Detect which cell encompasses the target text, then output its [x, y] center coordinate. 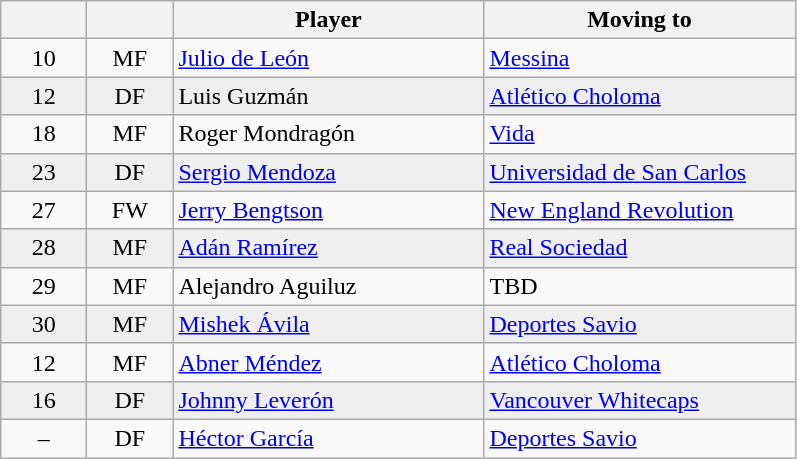
29 [44, 286]
Sergio Mendoza [328, 172]
Moving to [640, 20]
Player [328, 20]
Julio de León [328, 58]
Abner Méndez [328, 362]
27 [44, 210]
Adán Ramírez [328, 248]
28 [44, 248]
10 [44, 58]
16 [44, 400]
– [44, 438]
Roger Mondragón [328, 134]
23 [44, 172]
Mishek Ávila [328, 324]
New England Revolution [640, 210]
Universidad de San Carlos [640, 172]
Vancouver Whitecaps [640, 400]
Messina [640, 58]
Johnny Leverón [328, 400]
FW [130, 210]
Jerry Bengtson [328, 210]
Alejandro Aguiluz [328, 286]
30 [44, 324]
TBD [640, 286]
Héctor García [328, 438]
18 [44, 134]
Vida [640, 134]
Real Sociedad [640, 248]
Luis Guzmán [328, 96]
